For the text-containing cell, return its midpoint in [X, Y] coordinate format. 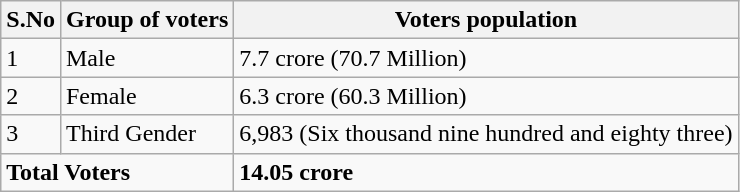
7.7 crore (70.7 Million) [486, 58]
2 [31, 96]
3 [31, 134]
Total Voters [118, 172]
Female [146, 96]
Male [146, 58]
6.3 crore (60.3 Million) [486, 96]
Third Gender [146, 134]
Voters population [486, 20]
14.05 crore [486, 172]
6,983 (Six thousand nine hundred and eighty three) [486, 134]
1 [31, 58]
S.No [31, 20]
Group of voters [146, 20]
